Return the [X, Y] coordinate for the center point of the cell that contains the specified text.  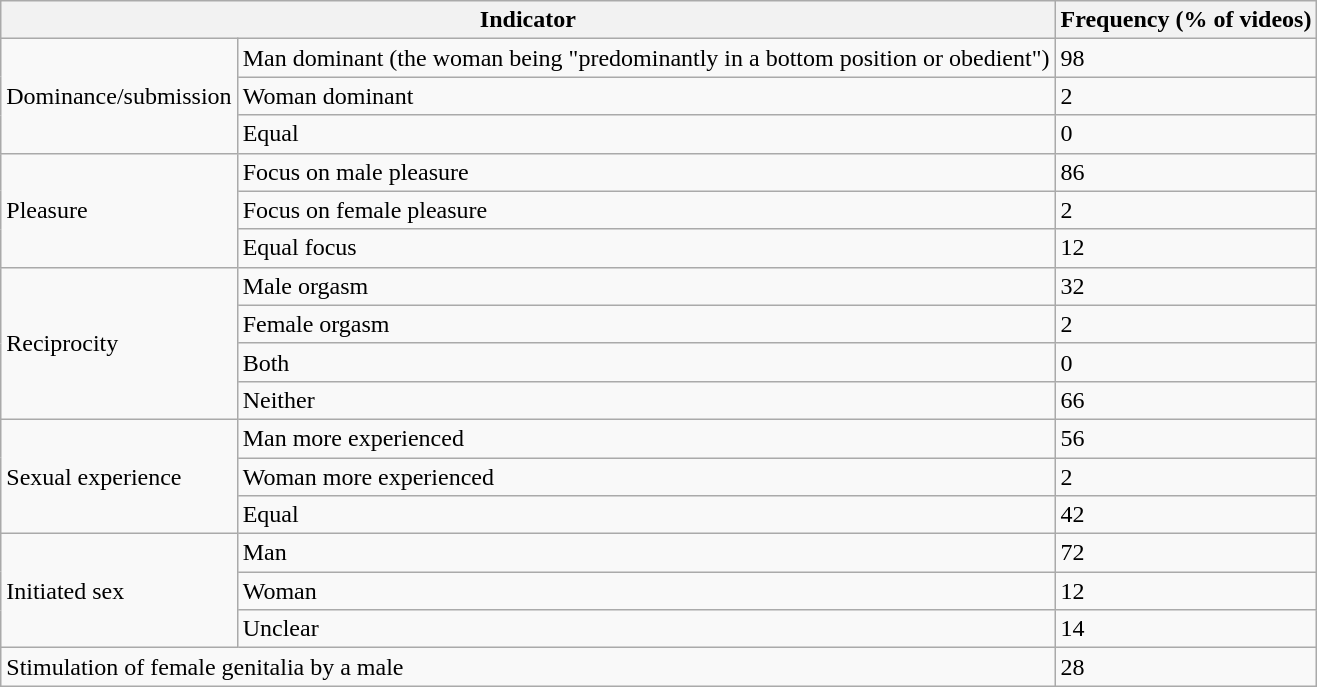
56 [1186, 438]
Female orgasm [646, 324]
Reciprocity [119, 343]
Initiated sex [119, 591]
Stimulation of female genitalia by a male [528, 667]
42 [1186, 515]
72 [1186, 553]
66 [1186, 400]
Man more experienced [646, 438]
Man [646, 553]
Focus on female pleasure [646, 210]
Neither [646, 400]
Focus on male pleasure [646, 172]
14 [1186, 629]
Pleasure [119, 210]
Indicator [528, 20]
86 [1186, 172]
32 [1186, 286]
Unclear [646, 629]
Equal focus [646, 248]
Woman [646, 591]
Woman dominant [646, 96]
98 [1186, 58]
Dominance/submission [119, 96]
Sexual experience [119, 476]
28 [1186, 667]
Frequency (% of videos) [1186, 20]
Male orgasm [646, 286]
Both [646, 362]
Woman more experienced [646, 477]
Man dominant (the woman being "predominantly in a bottom position or obedient") [646, 58]
